Provide the [x, y] coordinate of the cell's center where the given text is located.  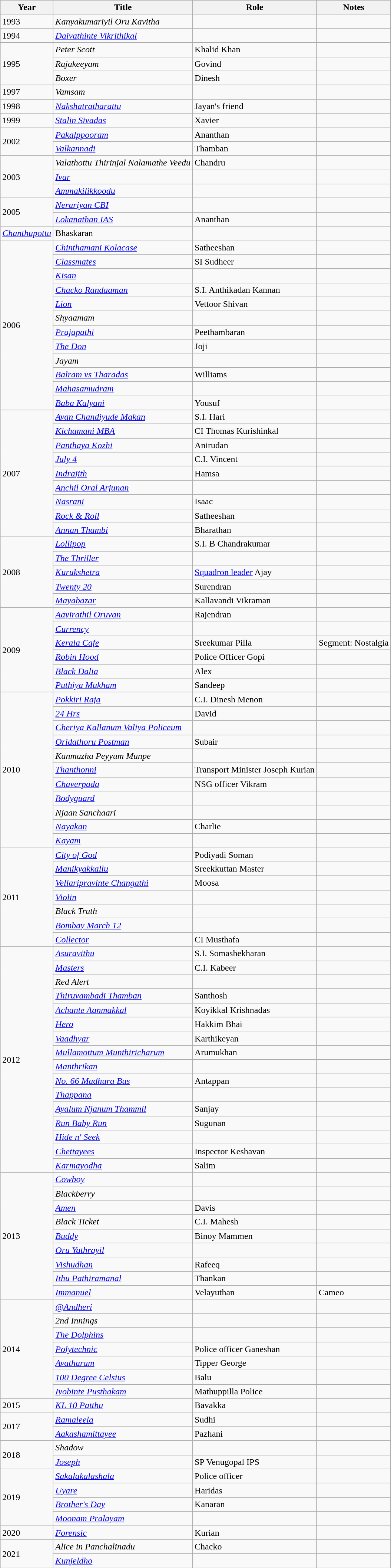
Vaadhyar [123, 1038]
Transport Minister Joseph Kurian [255, 770]
The Don [123, 346]
Cheriya Kallanum Valiya Policeum [123, 728]
Koyikkal Krishnadas [255, 1010]
Indrajith [123, 473]
Salim [255, 1165]
Currency [123, 629]
Kichamani MBA [123, 431]
Rock & Roll [123, 516]
2008 [27, 572]
Jayam [123, 360]
Pokkiri Raja [123, 699]
Cameo [354, 1292]
Police officer Ganeshan [255, 1349]
Yousuf [255, 403]
2002 [27, 141]
Masters [123, 968]
Arumukhan [255, 1052]
Amen [123, 1208]
Ivar [123, 177]
Nakshatratharattu [123, 106]
1997 [27, 92]
@Andheri [123, 1306]
Year [27, 7]
Bavakka [255, 1405]
Hero [123, 1024]
Chacko Randaaman [123, 290]
2018 [27, 1455]
Daivathinte Vikrithikal [123, 36]
Asuravithu [123, 954]
Kayam [123, 840]
Segment: Nostalgia [354, 643]
C.I. Dinesh Menon [255, 699]
Isaac [255, 502]
Sreekumar Pilla [255, 643]
Ithu Pathiramanal [123, 1278]
2019 [27, 1497]
Dinesh [255, 78]
Avan Chandiyude Makan [123, 417]
2nd Innings [123, 1321]
Thankan [255, 1278]
Shyaamam [123, 318]
Karthikeyan [255, 1038]
Blackberry [123, 1194]
Chanthupottu [27, 233]
Baba Kalyani [123, 403]
Sakalakalashala [123, 1476]
Thamban [255, 148]
Chinthamani Kolacase [123, 247]
Oridathoru Postman [123, 742]
Peethambaran [255, 332]
Tipper George [255, 1363]
Chaverpada [123, 784]
Lion [123, 304]
Nasrani [123, 502]
CI Thomas Kurishinkal [255, 431]
Joji [255, 346]
1999 [27, 120]
Hamsa [255, 473]
Kanaran [255, 1504]
Black Ticket [123, 1222]
1998 [27, 106]
Avatharam [123, 1363]
Peter Scott [123, 50]
Khalid Khan [255, 50]
2014 [27, 1349]
Alice in Panchalinadu [123, 1547]
2010 [27, 770]
Njaan Sanchaari [123, 812]
Hide n' Seek [123, 1137]
Lokanathan IAS [123, 219]
Jayan's friend [255, 106]
Buddy [123, 1236]
2003 [27, 177]
The Thriller [123, 558]
Rafeeq [255, 1264]
Anchil Oral Arjunan [123, 488]
Mahasamudram [123, 388]
S.I. Somashekharan [255, 954]
Thiruvambadi Thamban [123, 996]
C.I. Vincent [255, 459]
2020 [27, 1533]
S.I. Hari [255, 417]
Vamsam [123, 92]
Vettoor Shivan [255, 304]
Chandru [255, 163]
Violin [123, 897]
David [255, 714]
1993 [27, 22]
Hakkim Bhai [255, 1024]
Karmayodha [123, 1165]
Achante Aanmakkal [123, 1010]
Williams [255, 374]
2021 [27, 1554]
2006 [27, 325]
Kanmazha Peyyum Munpe [123, 756]
Kunjeldho [123, 1561]
Nerariyan CBI [123, 205]
The Dolphins [123, 1335]
Podiyadi Soman [255, 854]
NSG officer Vikram [255, 784]
Brother's Day [123, 1504]
Davis [255, 1208]
Ammakilikkoodu [123, 191]
Santhosh [255, 996]
SI Sudheer [255, 262]
Bodyguard [123, 798]
Ramaleela [123, 1420]
Aayirathil Oruvan [123, 614]
Kallavandi Vikraman [255, 600]
Uyare [123, 1490]
Collector [123, 939]
1994 [27, 36]
Bharathan [255, 530]
Govind [255, 64]
Robin Hood [123, 657]
Charlie [255, 826]
Panthaya Kozhi [123, 445]
2011 [27, 897]
2017 [27, 1427]
Thappana [123, 1095]
100 Degree Celsius [123, 1377]
Moosa [255, 883]
Sandeep [255, 685]
Squadron leader Ajay [255, 572]
Black Truth [123, 911]
24 Hrs [123, 714]
Joseph [123, 1462]
Manthrikan [123, 1066]
July 4 [123, 459]
Haridas [255, 1490]
Valathottu Thirinjal Nalamathe Veedu [123, 163]
C.I. Mahesh [255, 1222]
Balu [255, 1377]
Ayalum Njanum Thammil [123, 1109]
Surendran [255, 586]
Annan Thambi [123, 530]
2007 [27, 473]
Valkannadi [123, 148]
Sanjay [255, 1109]
Alex [255, 671]
Anirudan [255, 445]
Black Dalia [123, 671]
KL 10 Patthu [123, 1405]
Xavier [255, 120]
Antappan [255, 1081]
Red Alert [123, 982]
Oru Yathrayil [123, 1250]
2013 [27, 1236]
City of God [123, 854]
C.I. Kabeer [255, 968]
Stalin Sivadas [123, 120]
Prajapathi [123, 332]
Moonam Pralayam [123, 1518]
Mathuppilla Police [255, 1391]
Thanthonni [123, 770]
Pakalppooram [123, 134]
No. 66 Madhura Bus [123, 1081]
Kanyakumariyil Oru Kavitha [123, 22]
Kurukshetra [123, 572]
Cowboy [123, 1180]
Iyobinte Pusthakam [123, 1391]
Chettayees [123, 1151]
Vishudhan [123, 1264]
Police officer [255, 1476]
Bhaskaran [123, 233]
Binoy Mammen [255, 1236]
Mayabazar [123, 600]
Chacko [255, 1547]
Run Baby Run [123, 1123]
Inspector Keshavan [255, 1151]
Title [123, 7]
2015 [27, 1405]
Pazhani [255, 1434]
Nayakan [123, 826]
Polytechnic [123, 1349]
Kurian [255, 1533]
Mullamottum Munthiricharum [123, 1052]
Balram vs Tharadas [123, 374]
Role [255, 7]
Sugunan [255, 1123]
Manikyakkallu [123, 869]
Immanuel [123, 1292]
1995 [27, 64]
Shadow [123, 1448]
2012 [27, 1060]
Kisan [123, 276]
Subair [255, 742]
Puthiya Mukham [123, 685]
Notes [354, 7]
CI Musthafa [255, 939]
Rajendran [255, 614]
2005 [27, 212]
Boxer [123, 78]
Kerala Cafe [123, 643]
Forensic [123, 1533]
Rajakeeyam [123, 64]
S.I. B Chandrakumar [255, 544]
Police Officer Gopi [255, 657]
SP Venugopal IPS [255, 1462]
Sudhi [255, 1420]
Sreekkuttan Master [255, 869]
Aakashamittayee [123, 1434]
Classmates [123, 262]
Vellaripravinte Changathi [123, 883]
Velayuthan [255, 1292]
Bombay March 12 [123, 925]
S.I. Anthikadan Kannan [255, 290]
2009 [27, 650]
Lollipop [123, 544]
Twenty 20 [123, 586]
